Provide the [X, Y] coordinate of the cell's center where the given text is located.  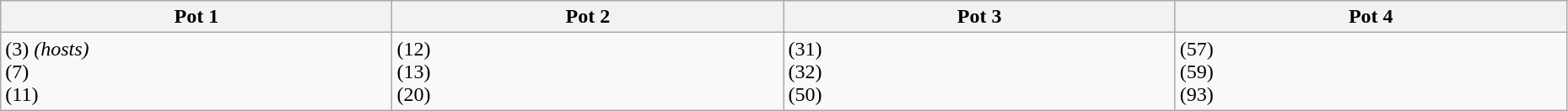
Pot 1 [197, 17]
Pot 3 [979, 17]
(12) (13) (20) [588, 71]
Pot 4 [1371, 17]
Pot 2 [588, 17]
(3) (hosts) (7) (11) [197, 71]
(31) (32) (50) [979, 71]
(57) (59) (93) [1371, 71]
